Provide the (x, y) coordinate of the cell's center where the given text is located.  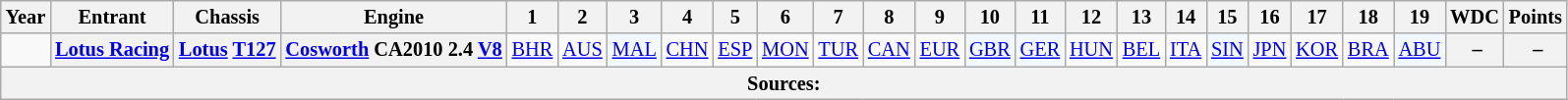
16 (1270, 17)
SIN (1227, 50)
4 (688, 17)
7 (838, 17)
MON (784, 50)
CHN (688, 50)
EUR (940, 50)
1 (533, 17)
GBR (990, 50)
Sources: (784, 83)
ITA (1186, 50)
Lotus Racing (112, 50)
AUS (582, 50)
Engine (393, 17)
19 (1420, 17)
3 (635, 17)
Points (1536, 17)
CAN (889, 50)
12 (1091, 17)
Year (26, 17)
HUN (1091, 50)
Lotus T127 (227, 50)
9 (940, 17)
17 (1317, 17)
WDC (1475, 17)
BEL (1141, 50)
18 (1368, 17)
6 (784, 17)
ESP (735, 50)
TUR (838, 50)
15 (1227, 17)
5 (735, 17)
BRA (1368, 50)
Cosworth CA2010 2.4 V8 (393, 50)
MAL (635, 50)
11 (1040, 17)
10 (990, 17)
GER (1040, 50)
JPN (1270, 50)
2 (582, 17)
ABU (1420, 50)
8 (889, 17)
BHR (533, 50)
Entrant (112, 17)
Chassis (227, 17)
14 (1186, 17)
13 (1141, 17)
KOR (1317, 50)
